Search for the cell housing the specified text and yield its (X, Y) center coordinate. 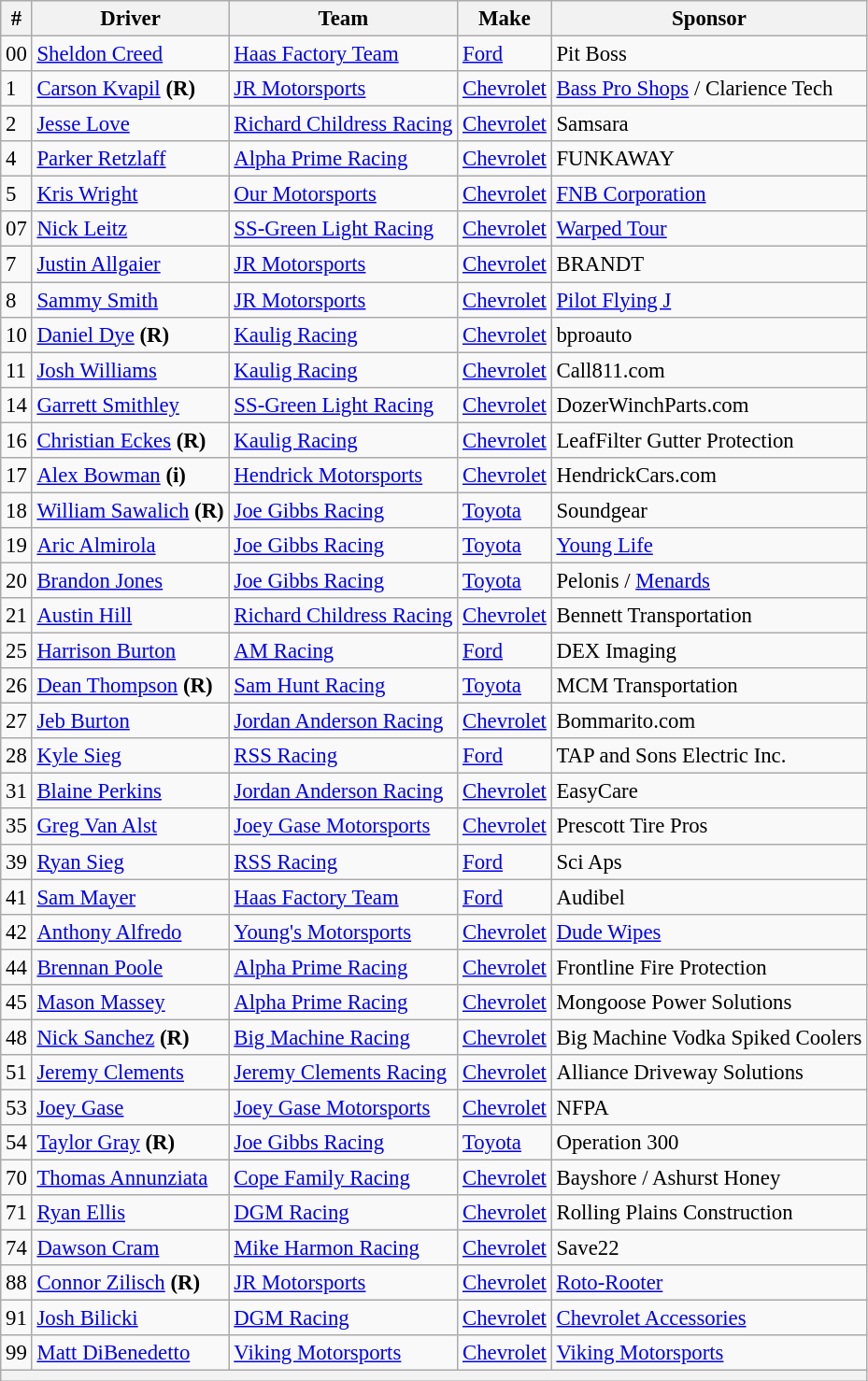
Taylor Gray (R) (131, 1143)
19 (17, 546)
Parker Retzlaff (131, 159)
31 (17, 791)
Aric Almirola (131, 546)
35 (17, 827)
74 (17, 1248)
16 (17, 440)
Rolling Plains Construction (709, 1213)
Dude Wipes (709, 932)
William Sawalich (R) (131, 510)
18 (17, 510)
Bayshore / Ashurst Honey (709, 1178)
FUNKAWAY (709, 159)
10 (17, 335)
Josh Williams (131, 370)
1 (17, 89)
Bass Pro Shops / Clarience Tech (709, 89)
DozerWinchParts.com (709, 405)
Josh Bilicki (131, 1318)
4 (17, 159)
Team (344, 19)
70 (17, 1178)
Roto-Rooter (709, 1283)
5 (17, 194)
99 (17, 1354)
71 (17, 1213)
Carson Kvapil (R) (131, 89)
Anthony Alfredo (131, 932)
AM Racing (344, 651)
Sci Aps (709, 861)
26 (17, 686)
2 (17, 124)
11 (17, 370)
88 (17, 1283)
Sponsor (709, 19)
Prescott Tire Pros (709, 827)
Dean Thompson (R) (131, 686)
41 (17, 897)
20 (17, 580)
Frontline Fire Protection (709, 967)
Brandon Jones (131, 580)
Pelonis / Menards (709, 580)
Ryan Sieg (131, 861)
NFPA (709, 1107)
Big Machine Vodka Spiked Coolers (709, 1037)
Chevrolet Accessories (709, 1318)
Matt DiBenedetto (131, 1354)
Young's Motorsports (344, 932)
39 (17, 861)
51 (17, 1073)
Cope Family Racing (344, 1178)
Austin Hill (131, 616)
45 (17, 1003)
17 (17, 476)
Blaine Perkins (131, 791)
Jeb Burton (131, 721)
Sam Hunt Racing (344, 686)
Thomas Annunziata (131, 1178)
DEX Imaging (709, 651)
Young Life (709, 546)
MCM Transportation (709, 686)
Sheldon Creed (131, 54)
Justin Allgaier (131, 264)
TAP and Sons Electric Inc. (709, 756)
42 (17, 932)
Samsara (709, 124)
Nick Sanchez (R) (131, 1037)
Sam Mayer (131, 897)
Harrison Burton (131, 651)
bproauto (709, 335)
Our Motorsports (344, 194)
Big Machine Racing (344, 1037)
Warped Tour (709, 229)
Hendrick Motorsports (344, 476)
Connor Zilisch (R) (131, 1283)
Dawson Cram (131, 1248)
Operation 300 (709, 1143)
HendrickCars.com (709, 476)
Brennan Poole (131, 967)
07 (17, 229)
EasyCare (709, 791)
Alliance Driveway Solutions (709, 1073)
Kris Wright (131, 194)
Greg Van Alst (131, 827)
Bommarito.com (709, 721)
21 (17, 616)
Alex Bowman (i) (131, 476)
28 (17, 756)
25 (17, 651)
27 (17, 721)
Pit Boss (709, 54)
Mike Harmon Racing (344, 1248)
Mongoose Power Solutions (709, 1003)
Christian Eckes (R) (131, 440)
91 (17, 1318)
Joey Gase (131, 1107)
Nick Leitz (131, 229)
54 (17, 1143)
Bennett Transportation (709, 616)
Sammy Smith (131, 300)
Kyle Sieg (131, 756)
# (17, 19)
Ryan Ellis (131, 1213)
Soundgear (709, 510)
7 (17, 264)
Garrett Smithley (131, 405)
48 (17, 1037)
Driver (131, 19)
FNB Corporation (709, 194)
Jesse Love (131, 124)
53 (17, 1107)
Jeremy Clements Racing (344, 1073)
Daniel Dye (R) (131, 335)
14 (17, 405)
Jeremy Clements (131, 1073)
BRANDT (709, 264)
Make (505, 19)
44 (17, 967)
Mason Massey (131, 1003)
Save22 (709, 1248)
Call811.com (709, 370)
LeafFilter Gutter Protection (709, 440)
Audibel (709, 897)
00 (17, 54)
8 (17, 300)
Pilot Flying J (709, 300)
